Find where the given text appears and provide that cell's center as [x, y] coordinate. 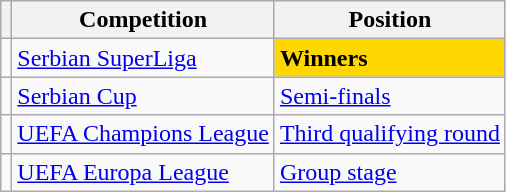
Serbian SuperLiga [144, 58]
Competition [144, 20]
UEFA Europa League [144, 172]
Third qualifying round [390, 134]
UEFA Champions League [144, 134]
Semi-finals [390, 96]
Serbian Cup [144, 96]
Winners [390, 58]
Group stage [390, 172]
Position [390, 20]
